For the text-containing cell, return its midpoint in (x, y) coordinate format. 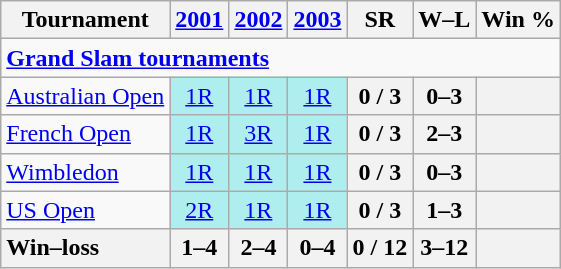
2003 (318, 20)
0–4 (318, 248)
2–3 (444, 134)
Wimbledon (86, 172)
2001 (200, 20)
1–3 (444, 210)
Australian Open (86, 96)
3R (258, 134)
W–L (444, 20)
2002 (258, 20)
US Open (86, 210)
SR (380, 20)
Win % (518, 20)
1–4 (200, 248)
French Open (86, 134)
2R (200, 210)
Tournament (86, 20)
Win–loss (86, 248)
0 / 12 (380, 248)
Grand Slam tournaments (281, 58)
2–4 (258, 248)
3–12 (444, 248)
